From the cell containing the given text, extract its center point as (x, y) coordinate. 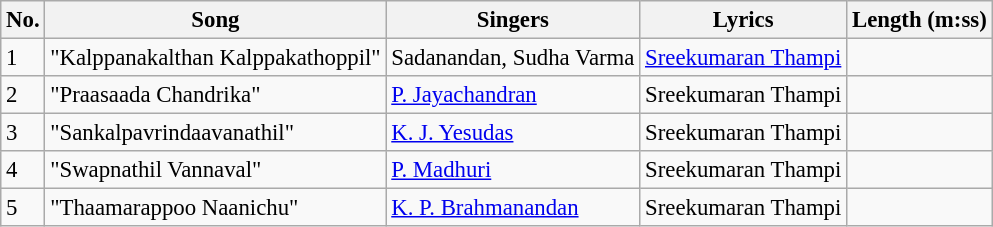
"Kalppanakalthan Kalppakathoppil" (216, 58)
K. P. Brahmanandan (513, 208)
P. Madhuri (513, 170)
"Swapnathil Vannaval" (216, 170)
Singers (513, 20)
1 (23, 58)
"Thaamarappoo Naanichu" (216, 208)
Lyrics (744, 20)
4 (23, 170)
3 (23, 133)
Song (216, 20)
"Praasaada Chandrika" (216, 95)
"Sankalpavrindaavanathil" (216, 133)
K. J. Yesudas (513, 133)
No. (23, 20)
2 (23, 95)
P. Jayachandran (513, 95)
Sadanandan, Sudha Varma (513, 58)
Length (m:ss) (920, 20)
5 (23, 208)
